Return (x, y) of the center of cell containing provided text 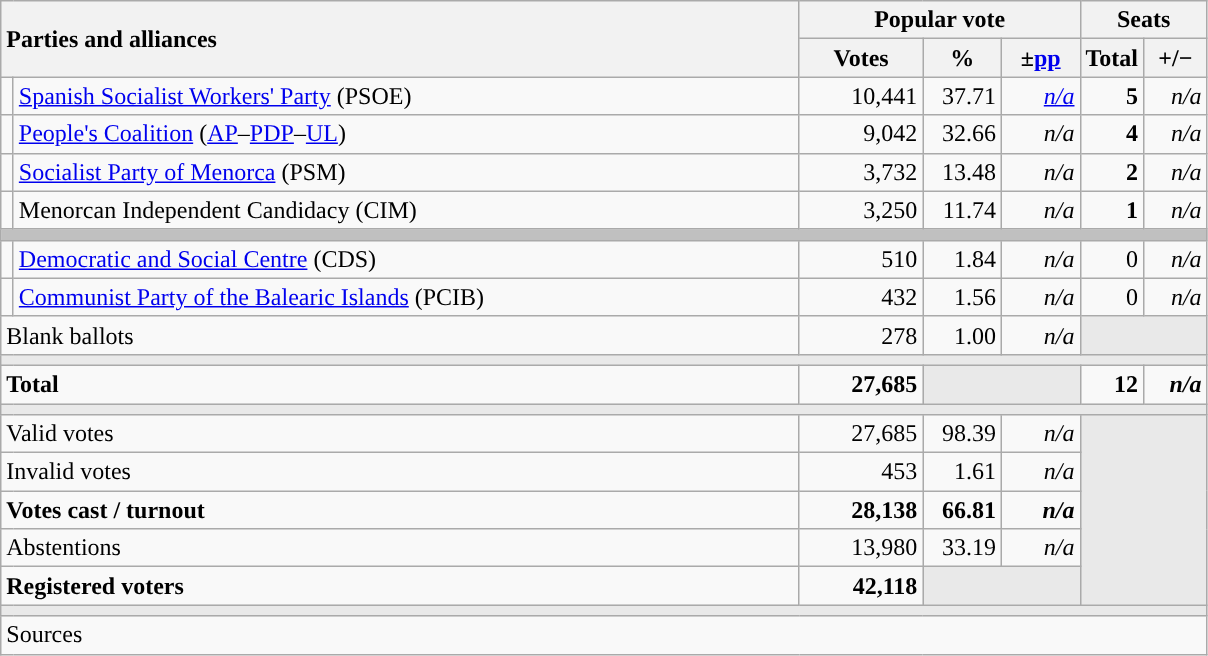
66.81 (962, 510)
Socialist Party of Menorca (PSM) (406, 172)
Menorcan Independent Candidacy (CIM) (406, 210)
4 (1112, 134)
33.19 (962, 548)
1.00 (962, 335)
Popular vote (940, 20)
37.71 (962, 96)
13.48 (962, 172)
Invalid votes (400, 472)
% (962, 58)
Votes (861, 58)
10,441 (861, 96)
Valid votes (400, 434)
11.74 (962, 210)
432 (861, 297)
1.61 (962, 472)
1.56 (962, 297)
Seats (1144, 20)
Abstentions (400, 548)
Democratic and Social Centre (CDS) (406, 259)
28,138 (861, 510)
Parties and alliances (400, 39)
12 (1112, 384)
3,250 (861, 210)
2 (1112, 172)
1.84 (962, 259)
5 (1112, 96)
32.66 (962, 134)
Communist Party of the Balearic Islands (PCIB) (406, 297)
42,118 (861, 586)
1 (1112, 210)
13,980 (861, 548)
3,732 (861, 172)
Sources (604, 635)
9,042 (861, 134)
98.39 (962, 434)
±pp (1040, 58)
Votes cast / turnout (400, 510)
278 (861, 335)
Spanish Socialist Workers' Party (PSOE) (406, 96)
510 (861, 259)
+/− (1176, 58)
453 (861, 472)
Blank ballots (400, 335)
People's Coalition (AP–PDP–UL) (406, 134)
Registered voters (400, 586)
